Locate the cell with the specified text and output its (x, y) center coordinate. 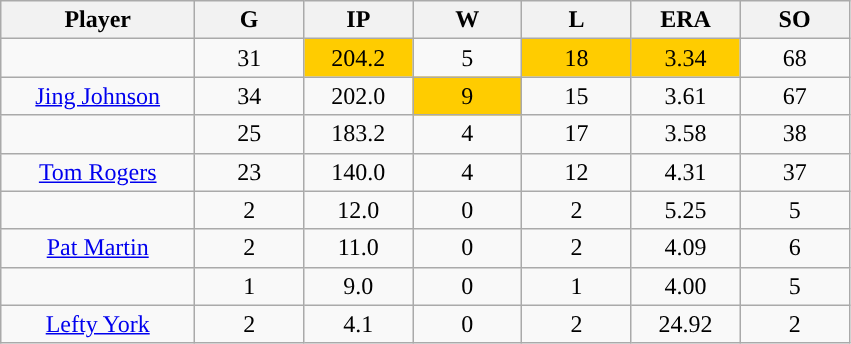
183.2 (358, 134)
3.34 (686, 58)
Lefty York (98, 324)
3.61 (686, 96)
3.58 (686, 134)
9 (468, 96)
202.0 (358, 96)
140.0 (358, 172)
34 (250, 96)
4.09 (686, 248)
G (250, 20)
ERA (686, 20)
23 (250, 172)
17 (576, 134)
24.92 (686, 324)
68 (794, 58)
L (576, 20)
67 (794, 96)
Pat Martin (98, 248)
12 (576, 172)
25 (250, 134)
Tom Rogers (98, 172)
Player (98, 20)
31 (250, 58)
38 (794, 134)
4.00 (686, 286)
6 (794, 248)
SO (794, 20)
18 (576, 58)
W (468, 20)
5.25 (686, 210)
11.0 (358, 248)
9.0 (358, 286)
4.31 (686, 172)
15 (576, 96)
Jing Johnson (98, 96)
204.2 (358, 58)
IP (358, 20)
37 (794, 172)
4.1 (358, 324)
12.0 (358, 210)
